For the text-containing cell, return its midpoint in [X, Y] coordinate format. 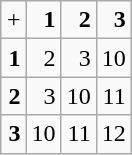
12 [114, 134]
+ [14, 20]
